From the cell containing the given text, extract its center point as [x, y] coordinate. 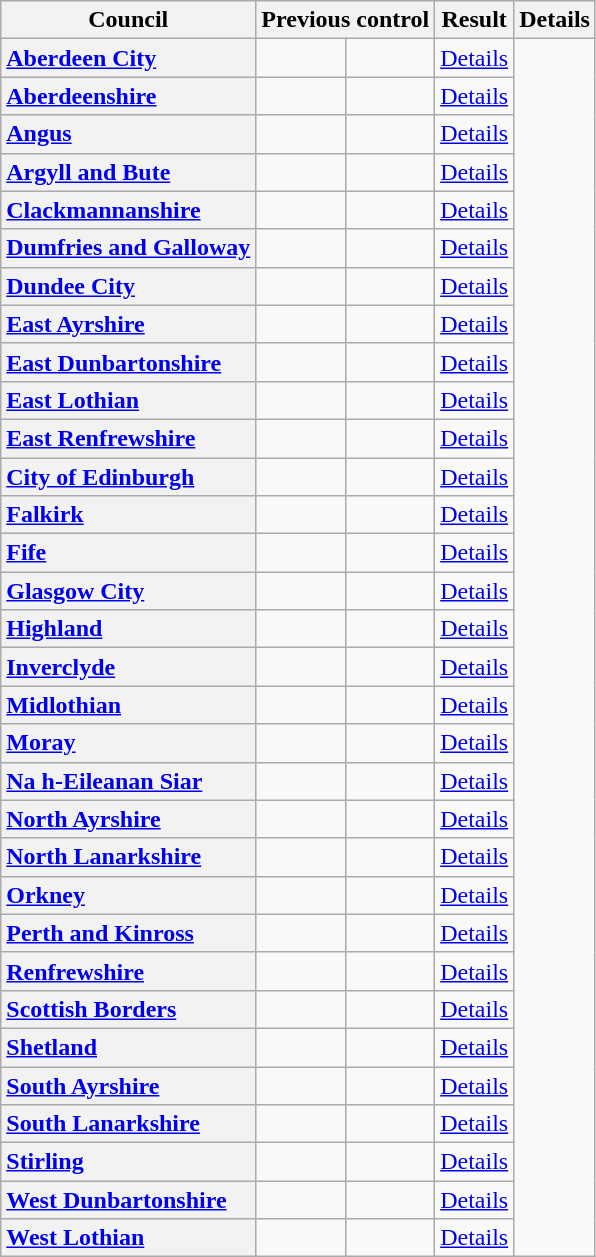
Fife [128, 553]
Falkirk [128, 515]
Dumfries and Galloway [128, 248]
Renfrewshire [128, 971]
West Dunbartonshire [128, 1200]
Argyll and Bute [128, 172]
Na h-Eileanan Siar [128, 781]
North Lanarkshire [128, 857]
Shetland [128, 1047]
Scottish Borders [128, 1009]
Result [474, 20]
South Lanarkshire [128, 1124]
Council [128, 20]
Dundee City [128, 286]
City of Edinburgh [128, 477]
Aberdeenshire [128, 96]
Glasgow City [128, 591]
Stirling [128, 1162]
Perth and Kinross [128, 933]
Aberdeen City [128, 58]
Moray [128, 743]
Inverclyde [128, 667]
Previous control [346, 20]
South Ayrshire [128, 1085]
Angus [128, 134]
Clackmannanshire [128, 210]
Midlothian [128, 705]
East Lothian [128, 400]
East Dunbartonshire [128, 362]
East Renfrewshire [128, 438]
East Ayrshire [128, 324]
West Lothian [128, 1238]
Highland [128, 629]
North Ayrshire [128, 819]
Orkney [128, 895]
